Locate the cell with the specified text and output its [x, y] center coordinate. 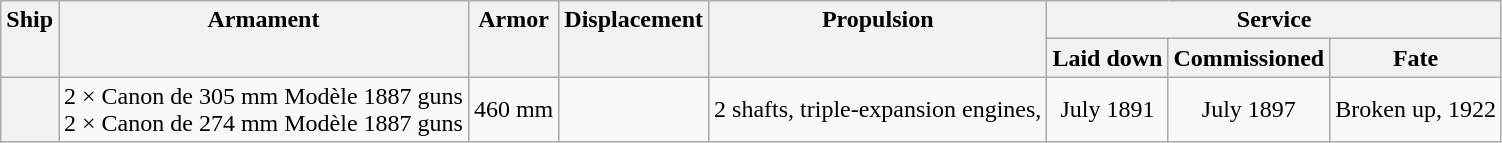
Ship [30, 39]
Propulsion [878, 39]
Armament [264, 39]
Broken up, 1922 [1416, 110]
460 mm [513, 110]
Displacement [634, 39]
Laid down [1108, 58]
July 1897 [1249, 110]
2 × Canon de 305 mm Modèle 1887 guns2 × Canon de 274 mm Modèle 1887 guns [264, 110]
Fate [1416, 58]
Armor [513, 39]
2 shafts, triple-expansion engines, [878, 110]
Service [1274, 20]
July 1891 [1108, 110]
Commissioned [1249, 58]
